Extract the (x, y) coordinate from the center of the cell holding the provided text.  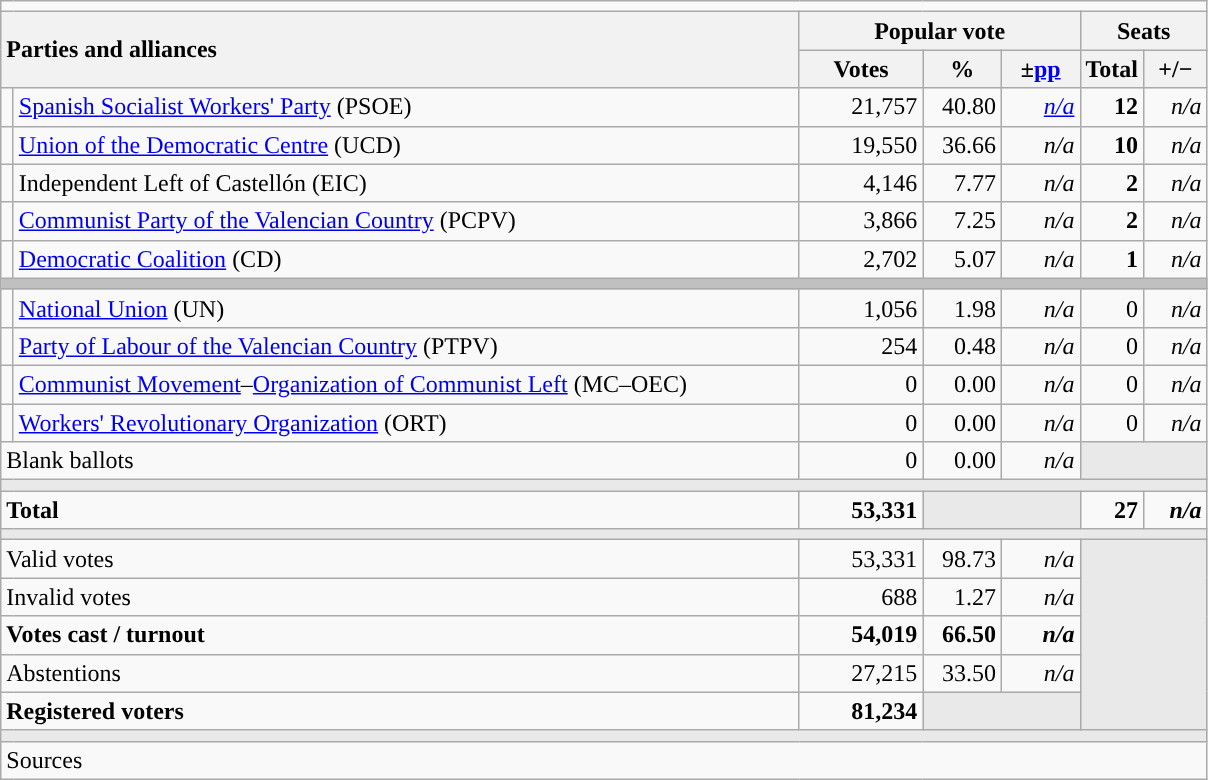
21,757 (861, 107)
1 (1112, 259)
Seats (1144, 31)
Communist Movement–Organization of Communist Left (MC–OEC) (406, 384)
27 (1112, 510)
% (962, 69)
254 (861, 346)
1.98 (962, 308)
66.50 (962, 635)
Registered voters (400, 711)
Parties and alliances (400, 50)
Sources (604, 760)
36.66 (962, 145)
Valid votes (400, 559)
40.80 (962, 107)
Communist Party of the Valencian Country (PCPV) (406, 221)
Democratic Coalition (CD) (406, 259)
Popular vote (940, 31)
98.73 (962, 559)
19,550 (861, 145)
54,019 (861, 635)
Party of Labour of the Valencian Country (PTPV) (406, 346)
National Union (UN) (406, 308)
±pp (1040, 69)
Blank ballots (400, 461)
Independent Left of Castellón (EIC) (406, 183)
7.77 (962, 183)
Invalid votes (400, 597)
Spanish Socialist Workers' Party (PSOE) (406, 107)
10 (1112, 145)
Votes cast / turnout (400, 635)
33.50 (962, 673)
Abstentions (400, 673)
7.25 (962, 221)
+/− (1176, 69)
3,866 (861, 221)
Union of the Democratic Centre (UCD) (406, 145)
Workers' Revolutionary Organization (ORT) (406, 423)
1,056 (861, 308)
1.27 (962, 597)
Votes (861, 69)
27,215 (861, 673)
688 (861, 597)
0.48 (962, 346)
12 (1112, 107)
81,234 (861, 711)
5.07 (962, 259)
2,702 (861, 259)
4,146 (861, 183)
